Extract the [X, Y] coordinate from the center of the cell holding the provided text.  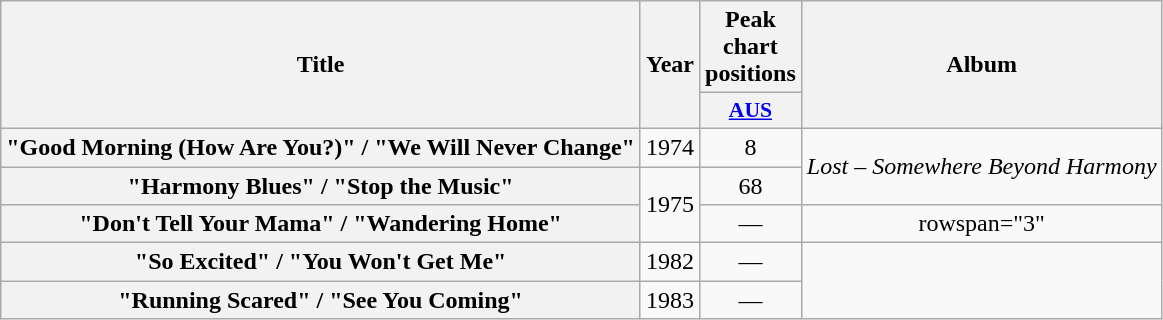
rowspan="3" [982, 224]
Lost – Somewhere Beyond Harmony [982, 166]
"Good Morning (How Are You?)" / "We Will Never Change" [321, 147]
"So Excited" / "You Won't Get Me" [321, 262]
"Don't Tell Your Mama" / "Wandering Home" [321, 224]
Album [982, 65]
Title [321, 65]
AUS [751, 111]
1975 [670, 204]
1974 [670, 147]
1982 [670, 262]
Peak chart positions [751, 47]
8 [751, 147]
68 [751, 185]
"Running Scared" / "See You Coming" [321, 300]
1983 [670, 300]
Year [670, 65]
"Harmony Blues" / "Stop the Music" [321, 185]
